Provide the [x, y] coordinate of the cell's center where the given text is located.  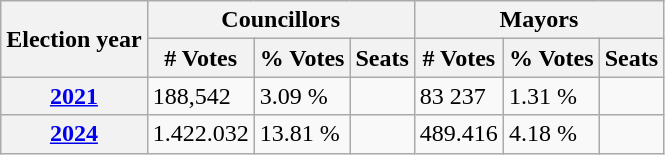
3.09 % [302, 96]
1.31 % [551, 96]
Mayors [538, 20]
4.18 % [551, 134]
13.81 % [302, 134]
83 237 [458, 96]
Election year [74, 39]
1.422.032 [200, 134]
188,542 [200, 96]
2021 [74, 96]
2024 [74, 134]
Councillors [280, 20]
489.416 [458, 134]
